Return [X, Y] of the center of cell containing provided text 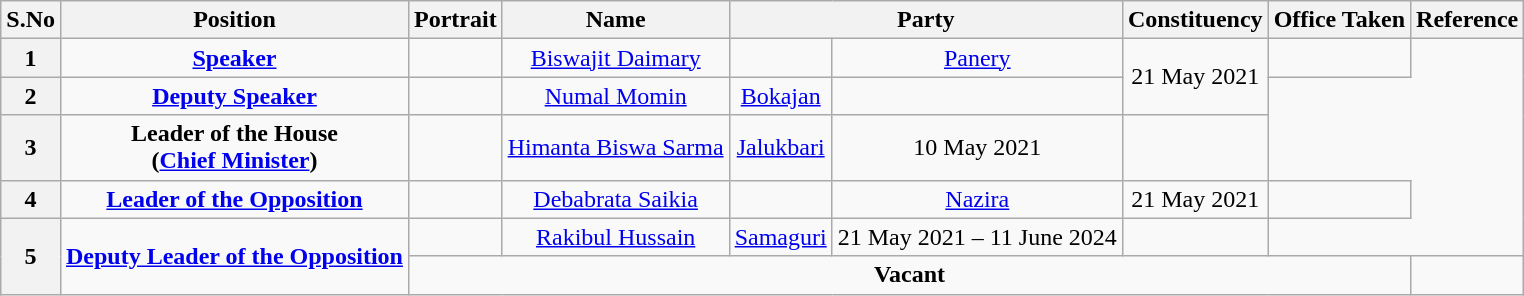
Deputy Speaker [234, 96]
Party [926, 20]
Himanta Biswa Sarma [616, 148]
Panery [977, 58]
Jalukbari [780, 148]
Vacant [909, 275]
4 [31, 199]
3 [31, 148]
Office Taken [1339, 20]
Nazira [977, 199]
Biswajit Daimary [616, 58]
Speaker [234, 58]
Numal Momin [616, 96]
Bokajan [780, 96]
Reference [1468, 20]
Position [234, 20]
Debabrata Saikia [616, 199]
Portrait [455, 20]
Samaguri [780, 237]
2 [31, 96]
S.No [31, 20]
Leader of the Opposition [234, 199]
21 May 2021 – 11 June 2024 [977, 237]
Constituency [1195, 20]
5 [31, 256]
10 May 2021 [977, 148]
1 [31, 58]
Rakibul Hussain [616, 237]
Deputy Leader of the Opposition [234, 256]
Leader of the House (Chief Minister) [234, 148]
Name [616, 20]
